Detect which cell encompasses the target text, then output its [X, Y] center coordinate. 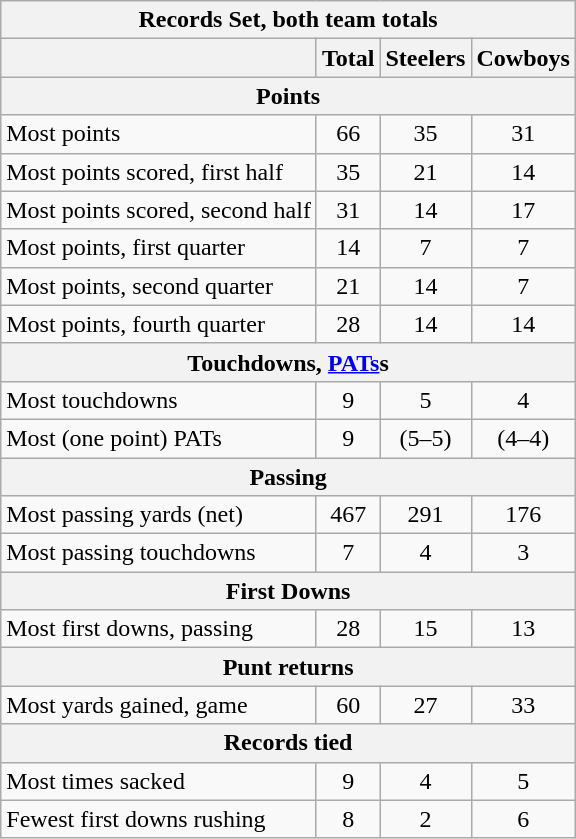
Records tied [288, 743]
Most first downs, passing [159, 629]
Records Set, both team totals [288, 20]
176 [523, 515]
17 [523, 210]
8 [348, 819]
Most points [159, 134]
66 [348, 134]
Points [288, 96]
3 [523, 553]
Most yards gained, game [159, 705]
Most passing touchdowns [159, 553]
15 [426, 629]
33 [523, 705]
Steelers [426, 58]
Most points, second quarter [159, 286]
Total [348, 58]
Most touchdowns [159, 400]
467 [348, 515]
Most points scored, second half [159, 210]
Most points, fourth quarter [159, 324]
60 [348, 705]
27 [426, 705]
Most (one point) PATs [159, 438]
Punt returns [288, 667]
Fewest first downs rushing [159, 819]
Most times sacked [159, 781]
6 [523, 819]
2 [426, 819]
Most points scored, first half [159, 172]
(5–5) [426, 438]
13 [523, 629]
Most points, first quarter [159, 248]
First Downs [288, 591]
Cowboys [523, 58]
Touchdowns, PATss [288, 362]
(4–4) [523, 438]
Passing [288, 477]
291 [426, 515]
Most passing yards (net) [159, 515]
